Identify which cell holds the provided text, then report its (x, y) central coordinate. 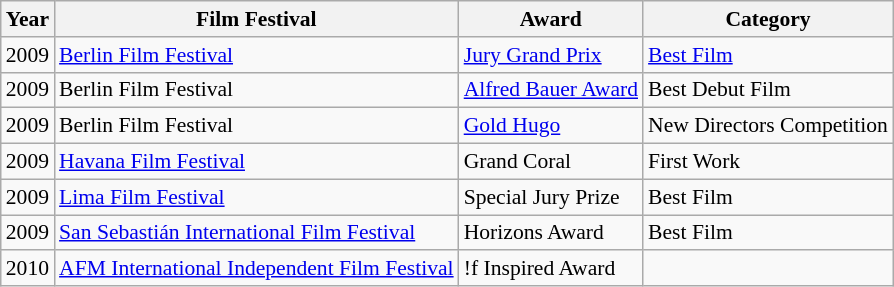
Year (28, 19)
Best Debut Film (768, 90)
2010 (28, 269)
Award (551, 19)
AFM International Independent Film Festival (256, 269)
Category (768, 19)
Special Jury Prize (551, 197)
First Work (768, 162)
Gold Hugo (551, 126)
Alfred Bauer Award (551, 90)
Film Festival (256, 19)
San Sebastián International Film Festival (256, 233)
Havana Film Festival (256, 162)
New Directors Competition (768, 126)
Lima Film Festival (256, 197)
!f Inspired Award (551, 269)
Horizons Award (551, 233)
Jury Grand Prix (551, 55)
Grand Coral (551, 162)
